Pinpoint the cell where the given text exists, returning its [x, y] midpoint coordinate. 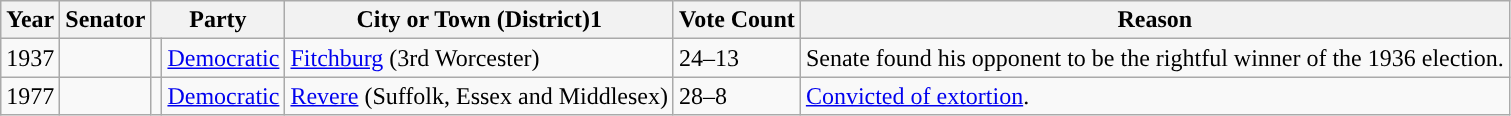
1937 [30, 58]
Fitchburg (3rd Worcester) [480, 58]
1977 [30, 96]
Party [218, 20]
Year [30, 20]
Vote Count [736, 20]
Revere (Suffolk, Essex and Middlesex) [480, 96]
28–8 [736, 96]
Convicted of extortion. [1154, 96]
Senate found his opponent to be the rightful winner of the 1936 election. [1154, 58]
City or Town (District)1 [480, 20]
Reason [1154, 20]
24–13 [736, 58]
Senator [106, 20]
